Determine the [x, y] coordinate at the center of the cell enclosing the given text.  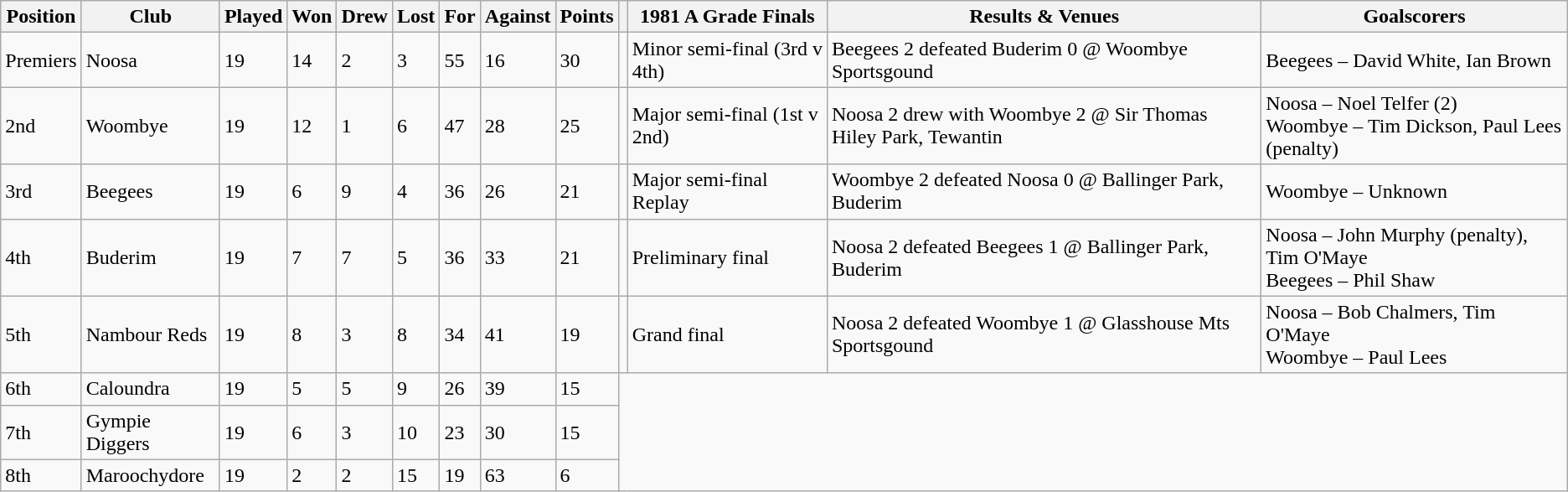
Noosa 2 drew with Woombye 2 @ Sir Thomas Hiley Park, Tewantin [1044, 126]
Woombye [151, 126]
Drew [365, 17]
1 [365, 126]
Club [151, 17]
39 [518, 389]
Noosa – Noel Telfer (2)Woombye – Tim Dickson, Paul Lees (penalty) [1414, 126]
34 [460, 334]
Played [253, 17]
28 [518, 126]
7th [41, 432]
Woombye 2 defeated Noosa 0 @ Ballinger Park, Buderim [1044, 191]
8th [41, 475]
47 [460, 126]
Results & Venues [1044, 17]
Position [41, 17]
Points [586, 17]
Major semi-final Replay [727, 191]
Caloundra [151, 389]
Noosa – John Murphy (penalty), Tim O'MayeBeegees – Phil Shaw [1414, 257]
Premiers [41, 60]
Lost [415, 17]
Noosa 2 defeated Woombye 1 @ Glasshouse Mts Sportsgound [1044, 334]
Against [518, 17]
41 [518, 334]
Beegees – David White, Ian Brown [1414, 60]
Preliminary final [727, 257]
Noosa – Bob Chalmers, Tim O'MayeWoombye – Paul Lees [1414, 334]
14 [312, 60]
55 [460, 60]
10 [415, 432]
25 [586, 126]
Major semi-final (1st v 2nd) [727, 126]
Beegees 2 defeated Buderim 0 @ Woombye Sportsgound [1044, 60]
Buderim [151, 257]
4th [41, 257]
3rd [41, 191]
Noosa 2 defeated Beegees 1 @ Ballinger Park, Buderim [1044, 257]
5th [41, 334]
63 [518, 475]
23 [460, 432]
Gympie Diggers [151, 432]
2nd [41, 126]
16 [518, 60]
Won [312, 17]
33 [518, 257]
Goalscorers [1414, 17]
Woombye – Unknown [1414, 191]
1981 A Grade Finals [727, 17]
Noosa [151, 60]
Nambour Reds [151, 334]
12 [312, 126]
6th [41, 389]
Beegees [151, 191]
4 [415, 191]
Minor semi-final (3rd v 4th) [727, 60]
Grand final [727, 334]
Maroochydore [151, 475]
For [460, 17]
